Locate the cell with the specified text and output its (X, Y) center coordinate. 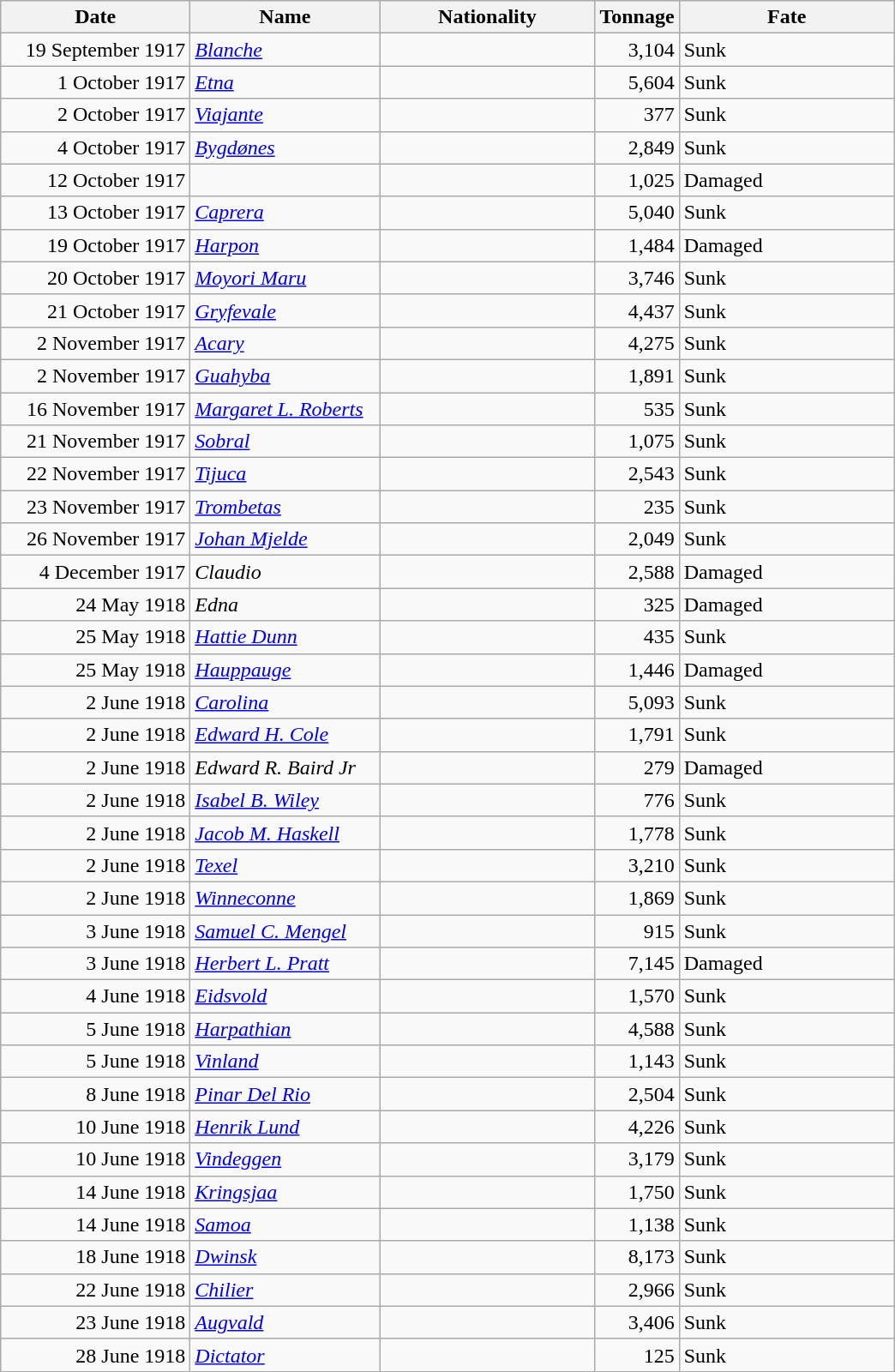
5,093 (637, 702)
235 (637, 507)
Henrik Lund (285, 1127)
125 (637, 1355)
1,446 (637, 670)
Vindeggen (285, 1159)
Guahyba (285, 376)
Edward R. Baird Jr (285, 767)
Margaret L. Roberts (285, 409)
Jacob M. Haskell (285, 833)
4 December 1917 (96, 572)
2,849 (637, 147)
535 (637, 409)
1,778 (637, 833)
1,791 (637, 735)
Samoa (285, 1225)
Acary (285, 343)
Hattie Dunn (285, 637)
16 November 1917 (96, 409)
4,226 (637, 1127)
Claudio (285, 572)
19 September 1917 (96, 50)
915 (637, 930)
Edna (285, 605)
3,210 (637, 865)
2,543 (637, 474)
Hauppauge (285, 670)
1,891 (637, 376)
2,966 (637, 1290)
1,484 (637, 245)
3,406 (637, 1322)
Dwinsk (285, 1257)
22 June 1918 (96, 1290)
4 October 1917 (96, 147)
Tonnage (637, 17)
7,145 (637, 964)
23 November 1917 (96, 507)
3,746 (637, 278)
22 November 1917 (96, 474)
4,275 (637, 343)
325 (637, 605)
Fate (787, 17)
21 November 1917 (96, 442)
Date (96, 17)
Gryfevale (285, 310)
Sobral (285, 442)
1,869 (637, 898)
Chilier (285, 1290)
1,075 (637, 442)
Vinland (285, 1062)
1,750 (637, 1192)
Tijuca (285, 474)
2 October 1917 (96, 115)
23 June 1918 (96, 1322)
Samuel C. Mengel (285, 930)
26 November 1917 (96, 539)
8,173 (637, 1257)
Pinar Del Rio (285, 1094)
Trombetas (285, 507)
Bygdønes (285, 147)
Edward H. Cole (285, 735)
Name (285, 17)
279 (637, 767)
4,588 (637, 1029)
28 June 1918 (96, 1355)
Johan Mjelde (285, 539)
Eidsvold (285, 996)
20 October 1917 (96, 278)
Etna (285, 82)
377 (637, 115)
Harpon (285, 245)
Dictator (285, 1355)
5,604 (637, 82)
12 October 1917 (96, 180)
18 June 1918 (96, 1257)
8 June 1918 (96, 1094)
Kringsjaa (285, 1192)
13 October 1917 (96, 213)
1,570 (637, 996)
1,138 (637, 1225)
3,179 (637, 1159)
3,104 (637, 50)
Herbert L. Pratt (285, 964)
4 June 1918 (96, 996)
1 October 1917 (96, 82)
Moyori Maru (285, 278)
21 October 1917 (96, 310)
1,025 (637, 180)
Texel (285, 865)
2,504 (637, 1094)
Harpathian (285, 1029)
Carolina (285, 702)
2,588 (637, 572)
Caprera (285, 213)
Augvald (285, 1322)
Nationality (487, 17)
435 (637, 637)
Winneconne (285, 898)
1,143 (637, 1062)
5,040 (637, 213)
Isabel B. Wiley (285, 800)
Viajante (285, 115)
776 (637, 800)
4,437 (637, 310)
19 October 1917 (96, 245)
Blanche (285, 50)
2,049 (637, 539)
24 May 1918 (96, 605)
